Find where the given text appears and provide that cell's center as [x, y] coordinate. 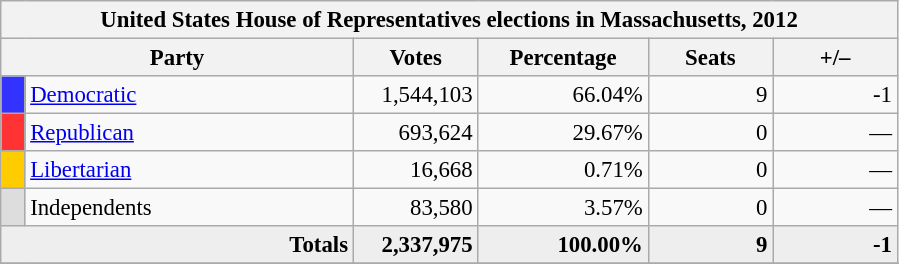
100.00% [563, 245]
1,544,103 [416, 95]
Republican [189, 133]
66.04% [563, 95]
Democratic [189, 95]
Libertarian [189, 170]
0.71% [563, 170]
2,337,975 [416, 245]
3.57% [563, 208]
Totals [178, 245]
Party [178, 58]
Votes [416, 58]
Independents [189, 208]
693,624 [416, 133]
+/– [836, 58]
83,580 [416, 208]
16,668 [416, 170]
Seats [710, 58]
United States House of Representatives elections in Massachusetts, 2012 [450, 20]
29.67% [563, 133]
Percentage [563, 58]
